Pinpoint the cell where the given text exists, returning its [x, y] midpoint coordinate. 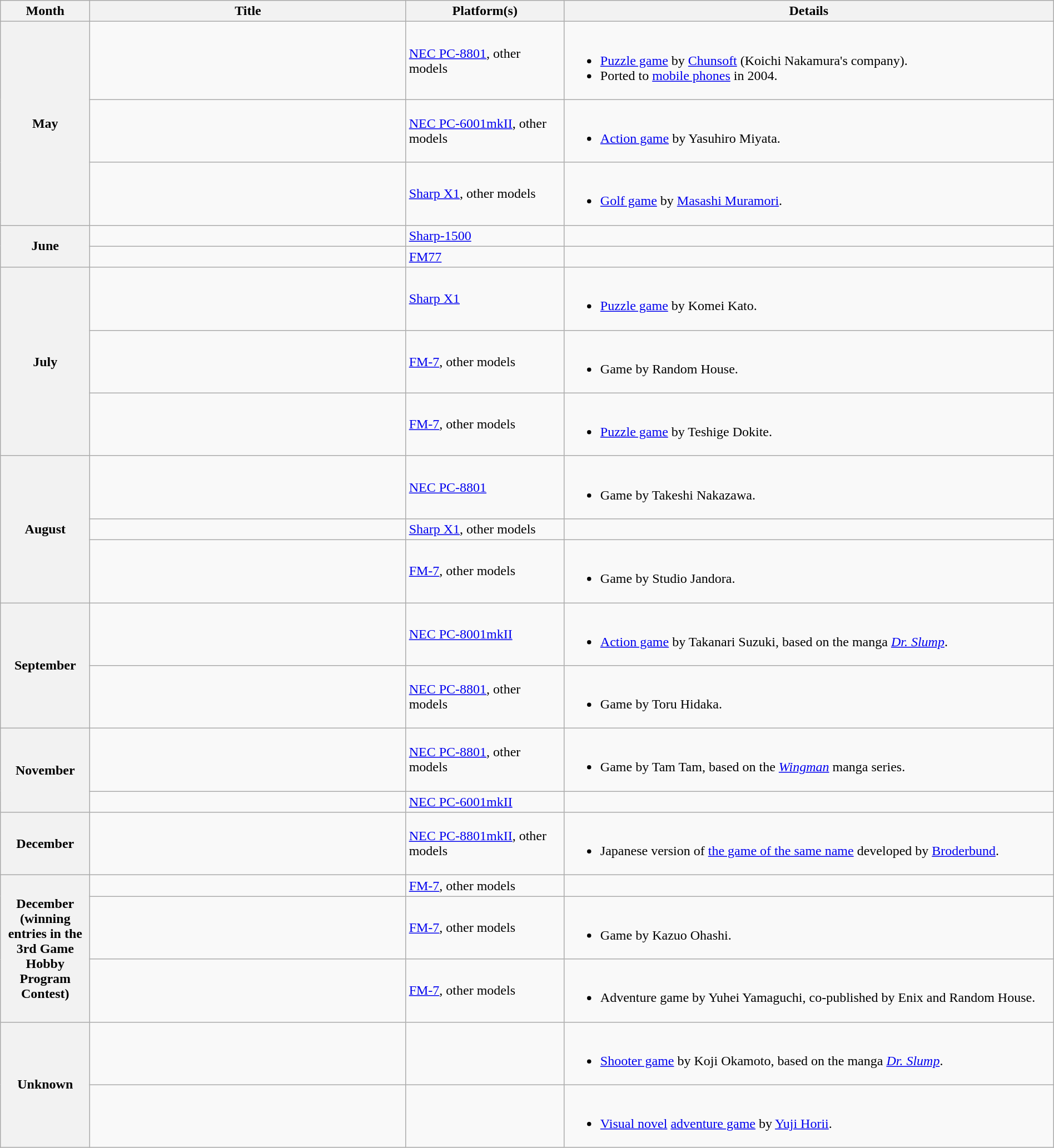
Puzzle game by Komei Kato. [808, 299]
Adventure game by Yuhei Yamaguchi, co-published by Enix and Random House. [808, 990]
Details [808, 11]
May [46, 123]
Sharp-1500 [485, 236]
Puzzle game by Teshige Dokite. [808, 425]
Golf game by Masashi Muramori. [808, 193]
NEC PC-6001mkII [485, 802]
August [46, 529]
June [46, 246]
Game by Kazuo Ohashi. [808, 928]
Shooter game by Koji Okamoto, based on the manga Dr. Slump. [808, 1054]
Title [248, 11]
Game by Tam Tam, based on the Wingman manga series. [808, 760]
NEC PC-6001mkII, other models [485, 131]
Platform(s) [485, 11]
Game by Studio Jandora. [808, 571]
Game by Random House. [808, 361]
FM77 [485, 257]
Unknown [46, 1085]
Puzzle game by Chunsoft (Koichi Nakamura's company).Ported to mobile phones in 2004. [808, 61]
Japanese version of the game of the same name developed by Broderbund. [808, 843]
NEC PC-8801mkII, other models [485, 843]
NEC PC-8801 [485, 487]
Visual novel adventure game by Yuji Horii. [808, 1116]
Game by Takeshi Nakazawa. [808, 487]
Sharp X1 [485, 299]
Game by Toru Hidaka. [808, 697]
Month [46, 11]
November [46, 770]
July [46, 361]
December(winning entries in the 3rd Game Hobby Program Contest) [46, 949]
NEC PC-8001mkII [485, 633]
December [46, 843]
Action game by Takanari Suzuki, based on the manga Dr. Slump. [808, 633]
Action game by Yasuhiro Miyata. [808, 131]
September [46, 665]
